Identify which cell holds the provided text, then report its [X, Y] central coordinate. 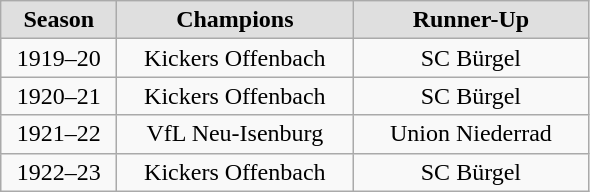
Champions [235, 20]
1919–20 [59, 58]
Union Niederrad [471, 134]
VfL Neu-Isenburg [235, 134]
1921–22 [59, 134]
1922–23 [59, 172]
Season [59, 20]
1920–21 [59, 96]
Runner-Up [471, 20]
